Return the (x, y) coordinate for the center point of the cell that contains the specified text.  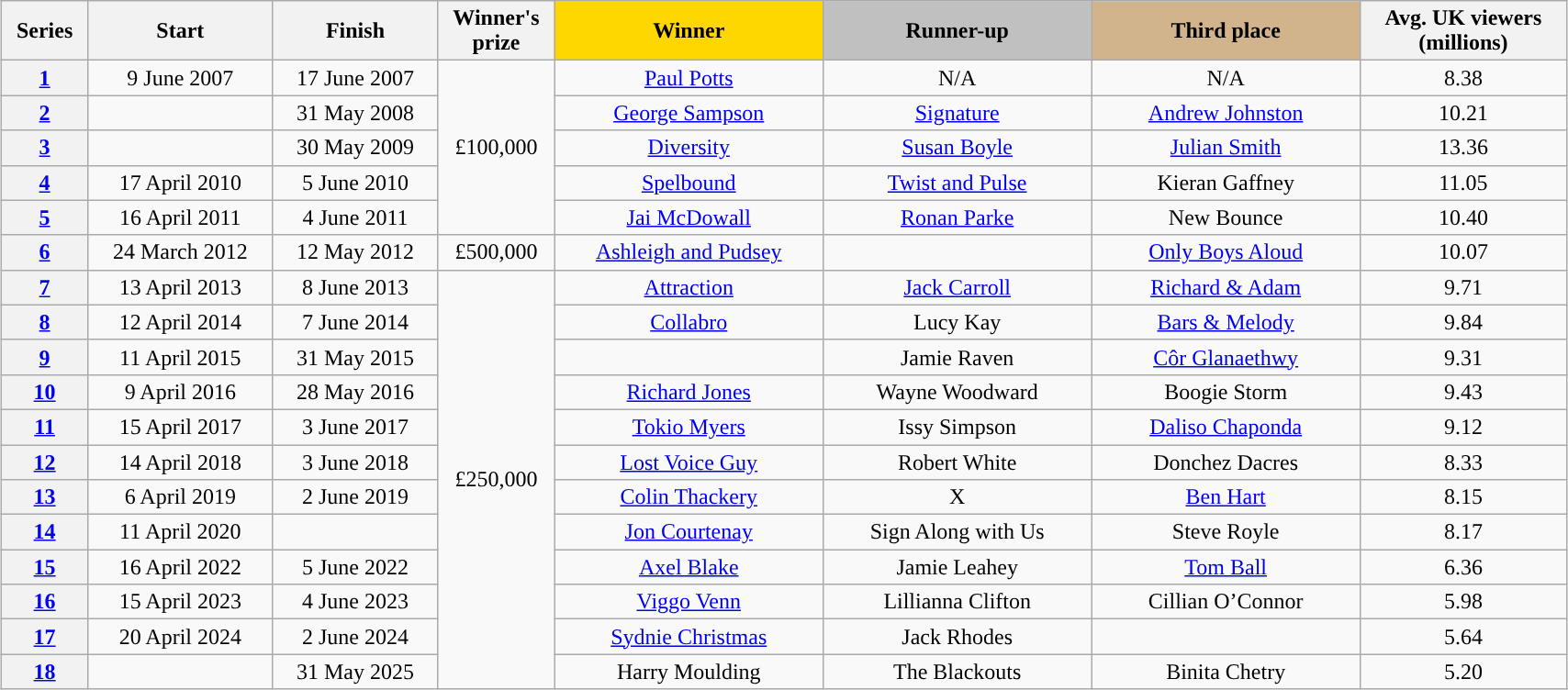
17 June 2007 (355, 78)
16 (45, 602)
18 (45, 672)
£500,000 (496, 252)
Steve Royle (1226, 532)
8.38 (1463, 78)
5.20 (1463, 672)
Axel Blake (689, 567)
Tom Ball (1226, 567)
Kieran Gaffney (1226, 183)
11.05 (1463, 183)
Jamie Raven (957, 357)
Winner's prize (496, 31)
8.15 (1463, 497)
12 (45, 462)
13.36 (1463, 148)
9.84 (1463, 322)
Bars & Melody (1226, 322)
17 (45, 637)
Sign Along with Us (957, 532)
Third place (1226, 31)
Finish (355, 31)
2 (45, 113)
8 June 2013 (355, 287)
Jamie Leahey (957, 567)
£250,000 (496, 479)
11 (45, 427)
6.36 (1463, 567)
31 May 2025 (355, 672)
13 April 2013 (180, 287)
9.71 (1463, 287)
17 April 2010 (180, 183)
9 April 2016 (180, 392)
8.17 (1463, 532)
Côr Glanaethwy (1226, 357)
15 April 2023 (180, 602)
5 June 2022 (355, 567)
Boogie Storm (1226, 392)
Twist and Pulse (957, 183)
Robert White (957, 462)
Viggo Venn (689, 602)
Andrew Johnston (1226, 113)
12 May 2012 (355, 252)
Cillian O’Connor (1226, 602)
14 April 2018 (180, 462)
Jai McDowall (689, 217)
X (957, 497)
10.07 (1463, 252)
Collabro (689, 322)
15 (45, 567)
The Blackouts (957, 672)
Colin Thackery (689, 497)
Lucy Kay (957, 322)
3 June 2017 (355, 427)
Only Boys Aloud (1226, 252)
Avg. UK viewers(millions) (1463, 31)
11 April 2015 (180, 357)
20 April 2024 (180, 637)
Richard & Adam (1226, 287)
Series (45, 31)
Diversity (689, 148)
2 June 2019 (355, 497)
3 (45, 148)
7 (45, 287)
10.40 (1463, 217)
3 June 2018 (355, 462)
9.12 (1463, 427)
9.43 (1463, 392)
Runner-up (957, 31)
Ashleigh and Pudsey (689, 252)
8 (45, 322)
Jack Rhodes (957, 637)
Issy Simpson (957, 427)
5.98 (1463, 602)
6 April 2019 (180, 497)
£100,000 (496, 148)
11 April 2020 (180, 532)
Jon Courtenay (689, 532)
Attraction (689, 287)
1 (45, 78)
Julian Smith (1226, 148)
16 April 2022 (180, 567)
Jack Carroll (957, 287)
Spelbound (689, 183)
Wayne Woodward (957, 392)
9 June 2007 (180, 78)
New Bounce (1226, 217)
6 (45, 252)
5 (45, 217)
Richard Jones (689, 392)
2 June 2024 (355, 637)
Susan Boyle (957, 148)
Daliso Chaponda (1226, 427)
4 June 2011 (355, 217)
13 (45, 497)
Winner (689, 31)
Tokio Myers (689, 427)
Lillianna Clifton (957, 602)
George Sampson (689, 113)
5.64 (1463, 637)
8.33 (1463, 462)
Harry Moulding (689, 672)
Signature (957, 113)
Paul Potts (689, 78)
24 March 2012 (180, 252)
14 (45, 532)
Ronan Parke (957, 217)
12 April 2014 (180, 322)
Binita Chetry (1226, 672)
7 June 2014 (355, 322)
10.21 (1463, 113)
15 April 2017 (180, 427)
31 May 2008 (355, 113)
Start (180, 31)
31 May 2015 (355, 357)
Lost Voice Guy (689, 462)
9 (45, 357)
10 (45, 392)
Ben Hart (1226, 497)
4 June 2023 (355, 602)
16 April 2011 (180, 217)
30 May 2009 (355, 148)
28 May 2016 (355, 392)
Sydnie Christmas (689, 637)
5 June 2010 (355, 183)
9.31 (1463, 357)
4 (45, 183)
Donchez Dacres (1226, 462)
